Capture the cell that displays the provided text and extract its (X, Y) central coordinate. 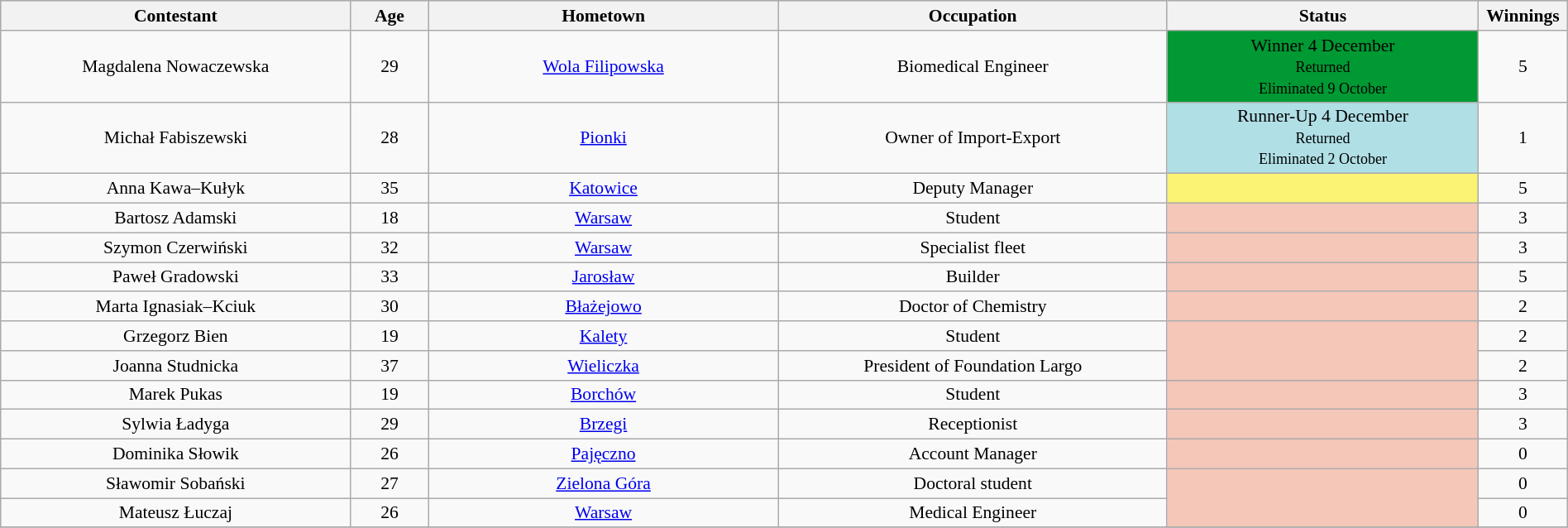
37 (390, 366)
Anna Kawa–Kułyk (175, 189)
Joanna Studnicka (175, 366)
Medical Engineer (973, 513)
30 (390, 307)
Deputy Manager (973, 189)
Sylwia Ładyga (175, 425)
Mateusz Łuczaj (175, 513)
Wieliczka (604, 366)
Specialist fleet (973, 247)
Bartosz Adamski (175, 218)
Dominika Słowik (175, 454)
Katowice (604, 189)
President of Foundation Largo (973, 366)
Marek Pukas (175, 395)
Brzegi (604, 425)
Status (1322, 16)
Kalety (604, 336)
18 (390, 218)
Szymon Czerwiński (175, 247)
32 (390, 247)
Pajęczno (604, 454)
Owner of Import-Export (973, 137)
Grzegorz Bien (175, 336)
Magdalena Nowaczewska (175, 66)
Sławomir Sobański (175, 483)
Biomedical Engineer (973, 66)
27 (390, 483)
Michał Fabiszewski (175, 137)
Age (390, 16)
Runner-Up 4 DecemberReturned Eliminated 2 October (1322, 137)
Winner 4 DecemberReturned Eliminated 9 October (1322, 66)
Hometown (604, 16)
Builder (973, 277)
Doctor of Chemistry (973, 307)
28 (390, 137)
1 (1523, 137)
Account Manager (973, 454)
Jarosław (604, 277)
Receptionist (973, 425)
Wola Filipowska (604, 66)
Błażejowo (604, 307)
Paweł Gradowski (175, 277)
Contestant (175, 16)
Doctoral student (973, 483)
Occupation (973, 16)
Marta Ignasiak–Kciuk (175, 307)
35 (390, 189)
Pionki (604, 137)
Zielona Góra (604, 483)
33 (390, 277)
Winnings (1523, 16)
Borchów (604, 395)
